Find where the given text appears and provide that cell's center as [X, Y] coordinate. 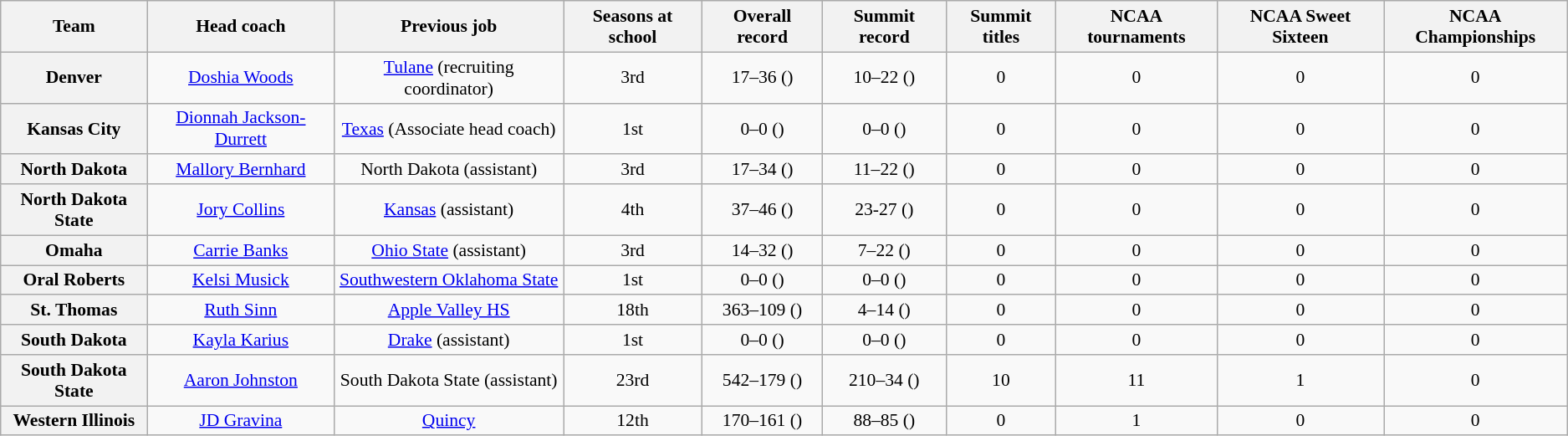
St. Thomas [74, 310]
17–36 () [763, 77]
Ohio State (assistant) [449, 250]
South Dakota [74, 340]
North Dakota [74, 170]
542–179 () [763, 380]
South Dakota State [74, 380]
NCAA tournaments [1136, 27]
Team [74, 27]
Aaron Johnston [241, 380]
Seasons at school [633, 27]
Kansas City [74, 129]
Doshia Woods [241, 77]
Western Illinois [74, 421]
7–22 () [885, 250]
Summit titles [1001, 27]
Kayla Karius [241, 340]
Carrie Banks [241, 250]
4th [633, 209]
210–34 () [885, 380]
Texas (Associate head coach) [449, 129]
Drake (assistant) [449, 340]
4–14 () [885, 310]
11 [1136, 380]
Jory Collins [241, 209]
Southwestern Oklahoma State [449, 280]
37–46 () [763, 209]
Denver [74, 77]
North Dakota (assistant) [449, 170]
South Dakota State (assistant) [449, 380]
Overall record [763, 27]
18th [633, 310]
14–32 () [763, 250]
11–22 () [885, 170]
Head coach [241, 27]
Omaha [74, 250]
Mallory Bernhard [241, 170]
North Dakota State [74, 209]
Summit record [885, 27]
23rd [633, 380]
NCAA Championships [1475, 27]
Apple Valley HS [449, 310]
88–85 () [885, 421]
12th [633, 421]
170–161 () [763, 421]
Oral Roberts [74, 280]
Dionnah Jackson-Durrett [241, 129]
Previous job [449, 27]
Tulane (recruiting coordinator) [449, 77]
23-27 () [885, 209]
JD Gravina [241, 421]
363–109 () [763, 310]
10 [1001, 380]
17–34 () [763, 170]
10–22 () [885, 77]
Ruth Sinn [241, 310]
NCAA Sweet Sixteen [1300, 27]
Kansas (assistant) [449, 209]
Quincy [449, 421]
Kelsi Musick [241, 280]
